Provide the [x, y] coordinate of the cell's center where the given text is located.  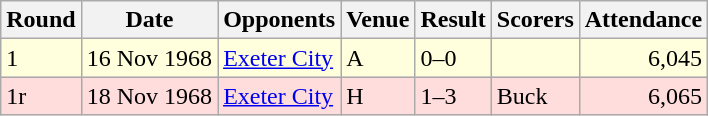
Date [149, 20]
1 [41, 58]
Result [453, 20]
1–3 [453, 96]
Opponents [280, 20]
Scorers [535, 20]
A [378, 58]
6,045 [643, 58]
Buck [535, 96]
16 Nov 1968 [149, 58]
0–0 [453, 58]
18 Nov 1968 [149, 96]
1r [41, 96]
6,065 [643, 96]
Round [41, 20]
H [378, 96]
Venue [378, 20]
Attendance [643, 20]
